Locate the cell with the specified text and output its [X, Y] center coordinate. 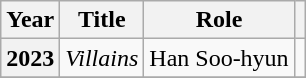
Year [30, 20]
2023 [30, 58]
Han Soo-hyun [219, 58]
Villains [102, 58]
Title [102, 20]
Role [219, 20]
